Scan for the cell matching the given text and deliver its [x, y] coordinate at center. 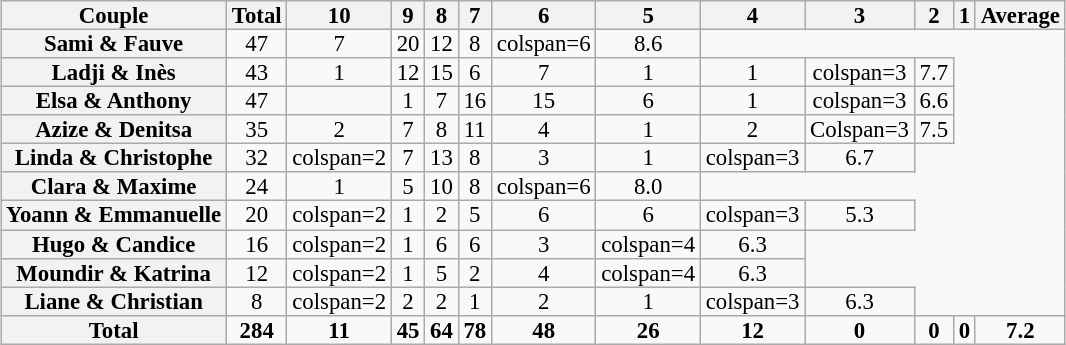
Linda & Christophe [114, 158]
Ladji & Inès [114, 72]
Yoann & Emmanuelle [114, 216]
Moundir & Katrina [114, 272]
Sami & Fauve [114, 44]
32 [257, 158]
8.6 [648, 44]
Hugo & Candice [114, 244]
78 [474, 330]
5.3 [860, 216]
Azize & Denitsa [114, 130]
43 [257, 72]
6.6 [934, 102]
13 [442, 158]
Average [1020, 16]
9 [408, 16]
8.0 [648, 186]
Couple [114, 16]
48 [543, 330]
24 [257, 186]
7.2 [1020, 330]
Colspan=3 [860, 130]
6.7 [860, 158]
Elsa & Anthony [114, 102]
Clara & Maxime [114, 186]
284 [257, 330]
45 [408, 330]
26 [648, 330]
64 [442, 330]
Liane & Christian [114, 302]
7.5 [934, 130]
35 [257, 130]
7.7 [934, 72]
